Return the (x, y) coordinate for the center point of the cell that contains the specified text.  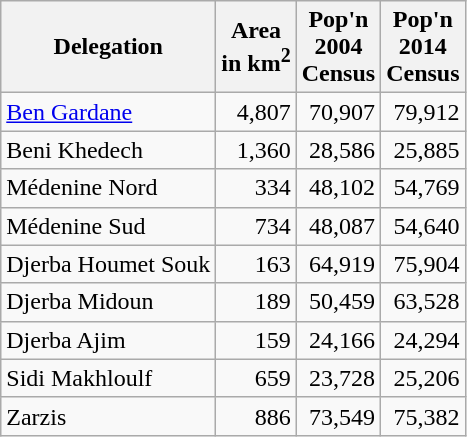
886 (256, 416)
334 (256, 188)
63,528 (423, 302)
48,087 (338, 226)
Djerba Midoun (108, 302)
Pop'n 2014Census (423, 47)
Delegation (108, 47)
75,904 (423, 264)
25,206 (423, 378)
Zarzis (108, 416)
Sidi Makhloulf (108, 378)
54,769 (423, 188)
79,912 (423, 112)
189 (256, 302)
54,640 (423, 226)
24,166 (338, 340)
73,549 (338, 416)
734 (256, 226)
Pop'n 2004Census (338, 47)
Djerba Houmet Souk (108, 264)
64,919 (338, 264)
4,807 (256, 112)
70,907 (338, 112)
1,360 (256, 150)
Beni Khedech (108, 150)
48,102 (338, 188)
Area in km2 (256, 47)
28,586 (338, 150)
Djerba Ajim (108, 340)
24,294 (423, 340)
50,459 (338, 302)
Médenine Sud (108, 226)
659 (256, 378)
Ben Gardane (108, 112)
75,382 (423, 416)
159 (256, 340)
25,885 (423, 150)
Médenine Nord (108, 188)
23,728 (338, 378)
163 (256, 264)
